Determine the (X, Y) coordinate at the center of the cell enclosing the given text.  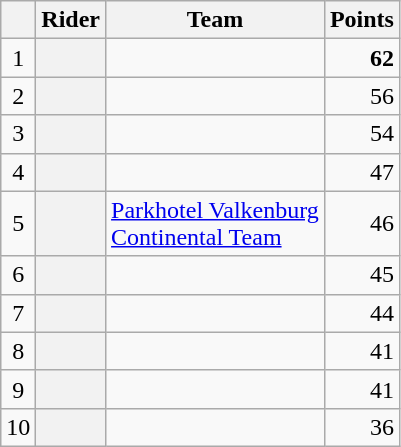
1 (18, 58)
10 (18, 427)
Points (362, 20)
3 (18, 134)
7 (18, 313)
Team (216, 20)
Parkhotel ValkenburgContinental Team (216, 224)
5 (18, 224)
47 (362, 172)
4 (18, 172)
44 (362, 313)
6 (18, 275)
56 (362, 96)
46 (362, 224)
62 (362, 58)
45 (362, 275)
Rider (71, 20)
2 (18, 96)
9 (18, 389)
36 (362, 427)
54 (362, 134)
8 (18, 351)
